Capture the cell that displays the provided text and extract its (x, y) central coordinate. 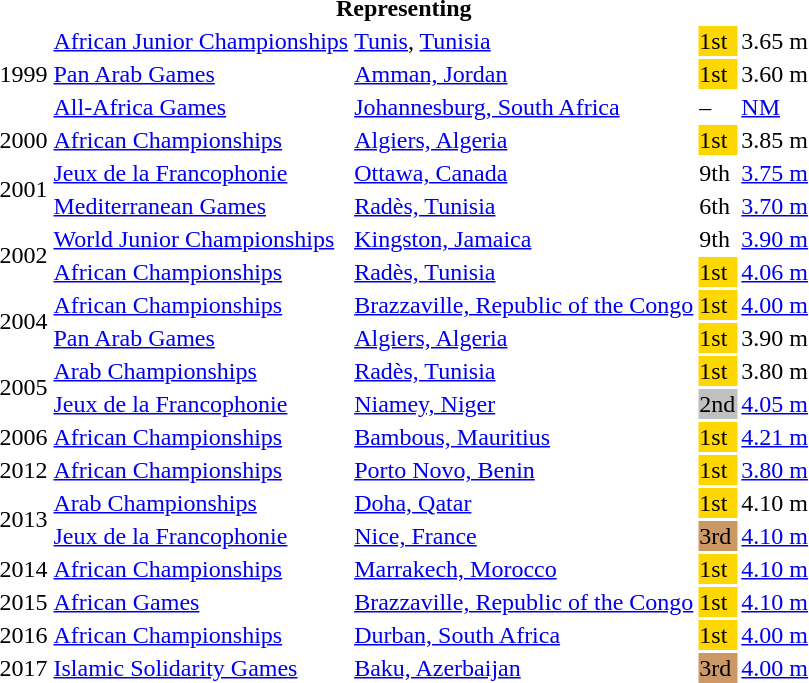
Johannesburg, South Africa (524, 107)
6th (718, 206)
– (718, 107)
Baku, Azerbaijan (524, 668)
Durban, South Africa (524, 635)
Kingston, Jamaica (524, 239)
Ottawa, Canada (524, 173)
All-Africa Games (201, 107)
Islamic Solidarity Games (201, 668)
Bambous, Mauritius (524, 437)
Marrakech, Morocco (524, 569)
World Junior Championships (201, 239)
Doha, Qatar (524, 503)
Mediterranean Games (201, 206)
Porto Novo, Benin (524, 470)
Tunis, Tunisia (524, 41)
2nd (718, 404)
Niamey, Niger (524, 404)
Nice, France (524, 536)
African Games (201, 602)
Amman, Jordan (524, 74)
African Junior Championships (201, 41)
